Return the (x, y) coordinate for the center point of the cell that contains the specified text.  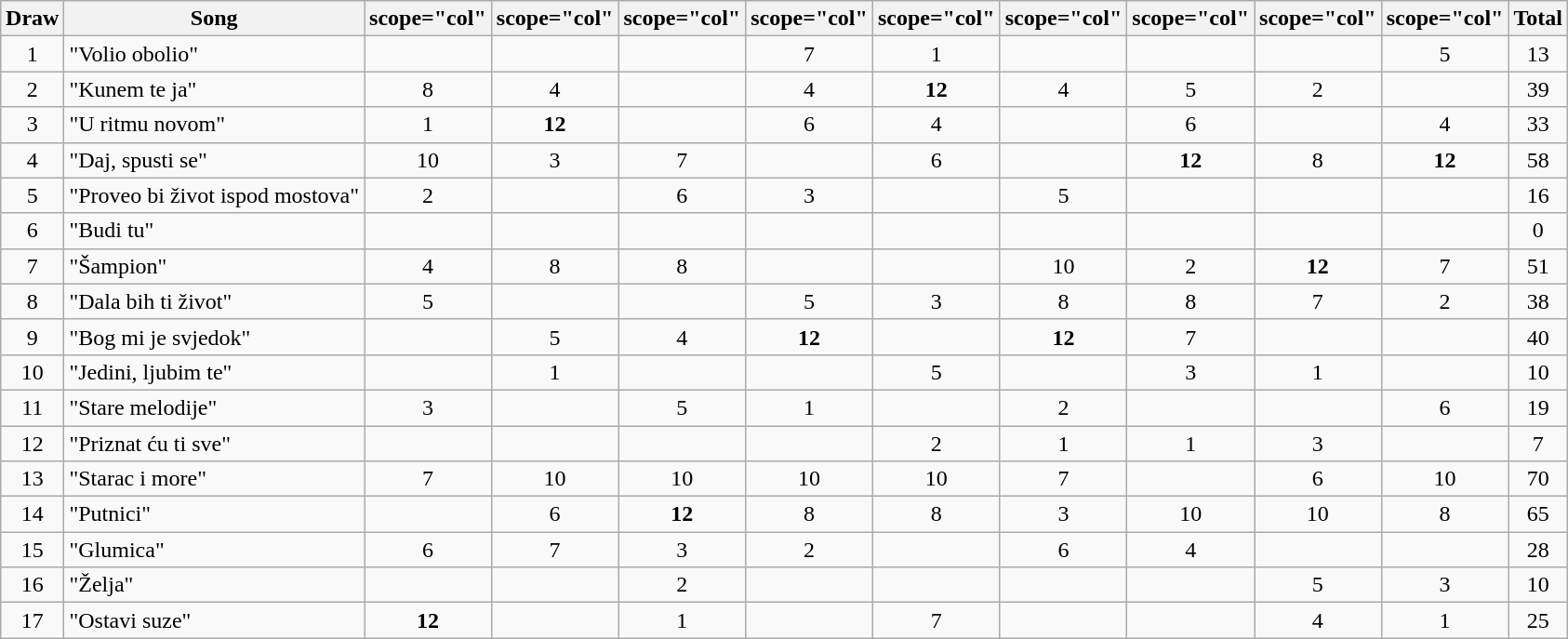
Draw (33, 19)
"Putnici" (214, 514)
"Glumica" (214, 550)
58 (1538, 160)
"Starac i more" (214, 479)
"Volio obolio" (214, 54)
25 (1538, 620)
40 (1538, 337)
65 (1538, 514)
"Kunem te ja" (214, 89)
17 (33, 620)
"Stare melodije" (214, 407)
"Šampion" (214, 266)
39 (1538, 89)
"Ostavi suze" (214, 620)
51 (1538, 266)
11 (33, 407)
"Bog mi je svjedok" (214, 337)
15 (33, 550)
38 (1538, 301)
"Priznat ću ti sve" (214, 444)
"Želja" (214, 585)
14 (33, 514)
28 (1538, 550)
"Daj, spusti se" (214, 160)
"U ritmu novom" (214, 125)
19 (1538, 407)
"Proveo bi život ispod mostova" (214, 195)
Song (214, 19)
0 (1538, 231)
Total (1538, 19)
70 (1538, 479)
"Jedini, ljubim te" (214, 372)
33 (1538, 125)
9 (33, 337)
"Dala bih ti život" (214, 301)
"Budi tu" (214, 231)
